Search for the cell housing the specified text and yield its (x, y) center coordinate. 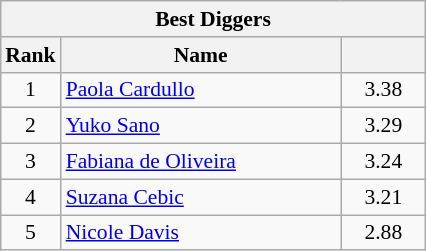
3.24 (384, 161)
Name (201, 54)
3 (30, 161)
Nicole Davis (201, 232)
3.38 (384, 90)
4 (30, 197)
Paola Cardullo (201, 90)
Rank (30, 54)
1 (30, 90)
2.88 (384, 232)
Best Diggers (213, 19)
2 (30, 126)
Fabiana de Oliveira (201, 161)
3.29 (384, 126)
3.21 (384, 197)
5 (30, 232)
Yuko Sano (201, 126)
Suzana Cebic (201, 197)
